Search for the cell housing the specified text and yield its (x, y) center coordinate. 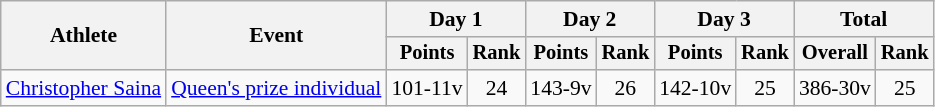
Queen's prize individual (276, 88)
Event (276, 36)
Day 1 (456, 19)
Day 2 (590, 19)
Overall (835, 54)
Athlete (84, 36)
386-30v (835, 88)
Total (864, 19)
Christopher Saina (84, 88)
143-9v (560, 88)
101-11v (426, 88)
Day 3 (724, 19)
142-10v (695, 88)
24 (497, 88)
26 (626, 88)
